Capture the cell that displays the provided text and extract its [x, y] central coordinate. 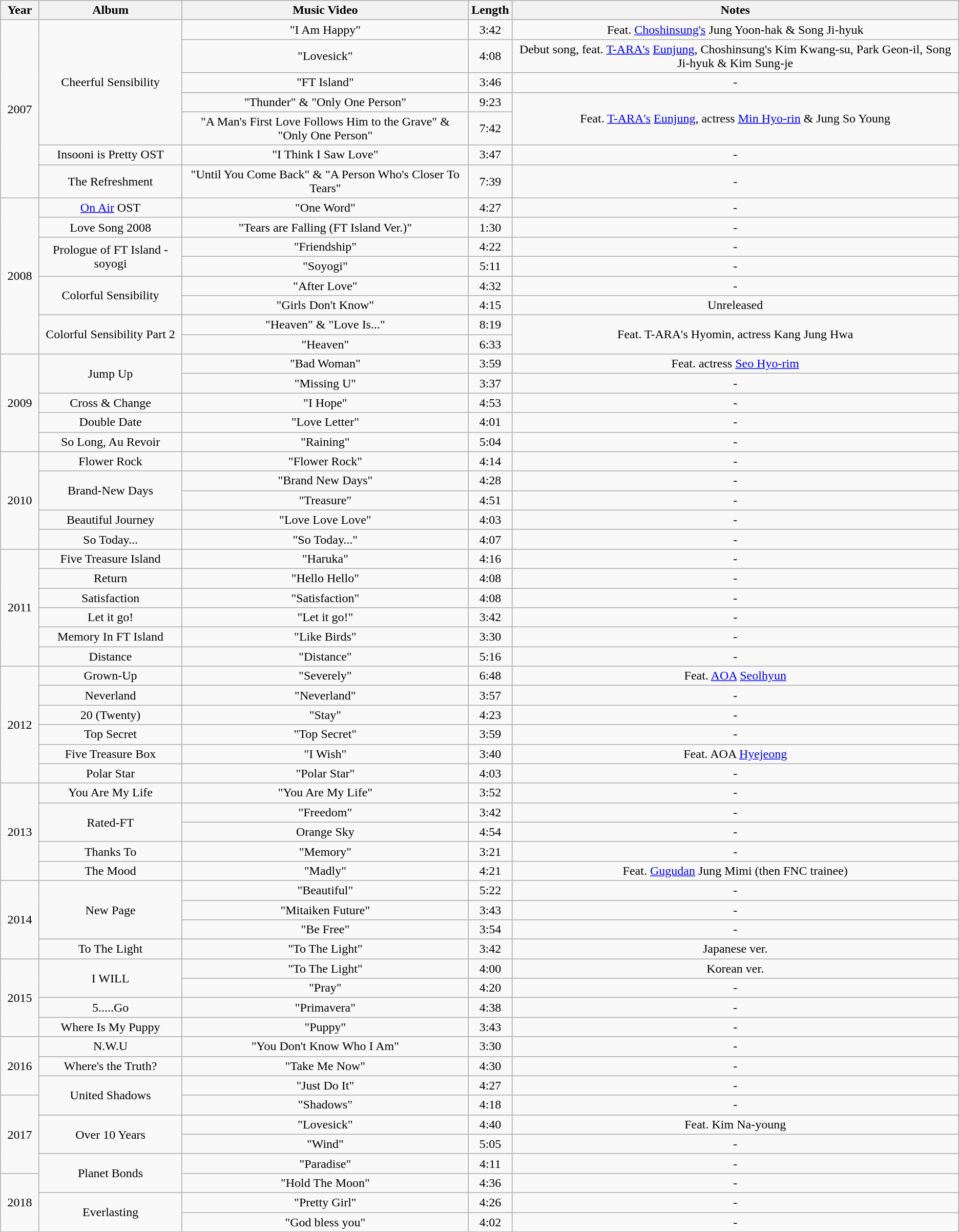
20 (Twenty) [111, 715]
4:40 [490, 1124]
Album [111, 10]
"Love Love Love" [325, 520]
"Pray" [325, 988]
Notes [735, 10]
Length [490, 10]
3:52 [490, 793]
"After Love" [325, 285]
4:22 [490, 247]
Polar Star [111, 773]
"Tears are Falling (FT Island Ver.)" [325, 227]
4:16 [490, 559]
"Treasure" [325, 500]
4:28 [490, 481]
"Polar Star" [325, 773]
Korean ver. [735, 969]
Five Treasure Island [111, 559]
4:07 [490, 539]
Feat. Choshinsung's Jung Yoon-hak & Song Ji-hyuk [735, 30]
5.....Go [111, 1008]
Where Is My Puppy [111, 1027]
"Paradise" [325, 1163]
"Freedom" [325, 812]
2016 [19, 1066]
"Let it go!" [325, 618]
The Refreshment [111, 181]
4:01 [490, 422]
"Until You Come Back" & "A Person Who's Closer To Tears" [325, 181]
7:39 [490, 181]
8:19 [490, 325]
Double Date [111, 422]
2011 [19, 607]
Memory In FT Island [111, 637]
"Brand New Days" [325, 481]
4:30 [490, 1066]
2018 [19, 1202]
Colorful Sensibility [111, 295]
"Severely" [325, 676]
Everlasting [111, 1212]
Feat. AOA Seolhyun [735, 676]
Cheerful Sensibility [111, 83]
Flower Rock [111, 461]
4:00 [490, 969]
"You Are My Life" [325, 793]
6:48 [490, 676]
"Just Do It" [325, 1085]
Feat. Gugudan Jung Mimi (then FNC trainee) [735, 871]
2009 [19, 403]
"Madly" [325, 871]
"Top Secret" [325, 734]
4:36 [490, 1183]
"Raining" [325, 442]
You Are My Life [111, 793]
Neverland [111, 695]
"Hello Hello" [325, 578]
4:15 [490, 305]
2010 [19, 500]
On Air OST [111, 208]
3:46 [490, 83]
Year [19, 10]
3:21 [490, 851]
Orange Sky [325, 832]
"So Today..." [325, 539]
2017 [19, 1134]
"Haruka" [325, 559]
2015 [19, 998]
Over 10 Years [111, 1134]
3:54 [490, 930]
New Page [111, 910]
3:47 [490, 155]
Prologue of FT Island - soyogi [111, 256]
4:54 [490, 832]
"Shadows" [325, 1105]
So Today... [111, 539]
5:05 [490, 1144]
5:11 [490, 266]
"Take Me Now" [325, 1066]
4:02 [490, 1222]
4:26 [490, 1202]
Planet Bonds [111, 1173]
"Beautiful" [325, 890]
Feat. AOA Hyejeong [735, 754]
5:04 [490, 442]
"Love Letter" [325, 422]
"One Word" [325, 208]
Let it go! [111, 618]
Music Video [325, 10]
Five Treasure Box [111, 754]
4:20 [490, 988]
2007 [19, 109]
"Satisfaction" [325, 598]
Beautiful Journey [111, 520]
3:37 [490, 383]
To The Light [111, 949]
6:33 [490, 344]
Feat. T-ARA's Hyomin, actress Kang Jung Hwa [735, 335]
3:57 [490, 695]
4:21 [490, 871]
"Pretty Girl" [325, 1202]
"I Am Happy" [325, 30]
Grown-Up [111, 676]
2012 [19, 725]
"Girls Don't Know" [325, 305]
"I Hope" [325, 403]
4:23 [490, 715]
3:40 [490, 754]
Satisfaction [111, 598]
5:22 [490, 890]
7:42 [490, 128]
"Heaven" [325, 344]
N.W.U [111, 1046]
Unreleased [735, 305]
I WILL [111, 978]
"Primavera" [325, 1008]
"Friendship" [325, 247]
"Soyogi" [325, 266]
"Memory" [325, 851]
9:23 [490, 102]
4:14 [490, 461]
Thanks To [111, 851]
"Be Free" [325, 930]
"Mitaiken Future" [325, 910]
2013 [19, 832]
1:30 [490, 227]
"I Think I Saw Love" [325, 155]
2008 [19, 276]
United Shadows [111, 1095]
"Flower Rock" [325, 461]
"A Man's First Love Follows Him to the Grave" & "Only One Person" [325, 128]
Japanese ver. [735, 949]
"FT Island" [325, 83]
"God bless you" [325, 1222]
"Thunder" & "Only One Person" [325, 102]
Cross & Change [111, 403]
Colorful Sensibility Part 2 [111, 335]
Insooni is Pretty OST [111, 155]
"Hold The Moon" [325, 1183]
4:51 [490, 500]
"Wind" [325, 1144]
Distance [111, 656]
"Missing U" [325, 383]
Feat. T-ARA's Eunjung, actress Min Hyo-rin & Jung So Young [735, 119]
2014 [19, 919]
Debut song, feat. T-ARA's Eunjung, Choshinsung's Kim Kwang-su, Park Geon-il, Song Ji-hyuk & Kim Sung-je [735, 56]
4:38 [490, 1008]
Jump Up [111, 374]
"Stay" [325, 715]
Love Song 2008 [111, 227]
Feat. actress Seo Hyo-rim [735, 364]
"Heaven" & "Love Is..." [325, 325]
"Distance" [325, 656]
Top Secret [111, 734]
"Neverland" [325, 695]
"Like Birds" [325, 637]
4:53 [490, 403]
Rated-FT [111, 822]
"Bad Woman" [325, 364]
Brand-New Days [111, 490]
"Puppy" [325, 1027]
The Mood [111, 871]
4:11 [490, 1163]
Feat. Kim Na-young [735, 1124]
"I Wish" [325, 754]
4:18 [490, 1105]
Where's the Truth? [111, 1066]
5:16 [490, 656]
4:32 [490, 285]
"You Don't Know Who I Am" [325, 1046]
So Long, Au Revoir [111, 442]
Return [111, 578]
